Identify which cell holds the provided text, then report its [x, y] central coordinate. 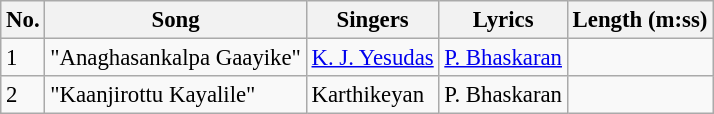
Karthikeyan [372, 95]
Singers [372, 20]
"Anaghasankalpa Gaayike" [176, 58]
Song [176, 20]
"Kaanjirottu Kayalile" [176, 95]
K. J. Yesudas [372, 58]
2 [23, 95]
Length (m:ss) [640, 20]
1 [23, 58]
Lyrics [503, 20]
No. [23, 20]
